Return the (x, y) coordinate for the center point of the cell that contains the specified text.  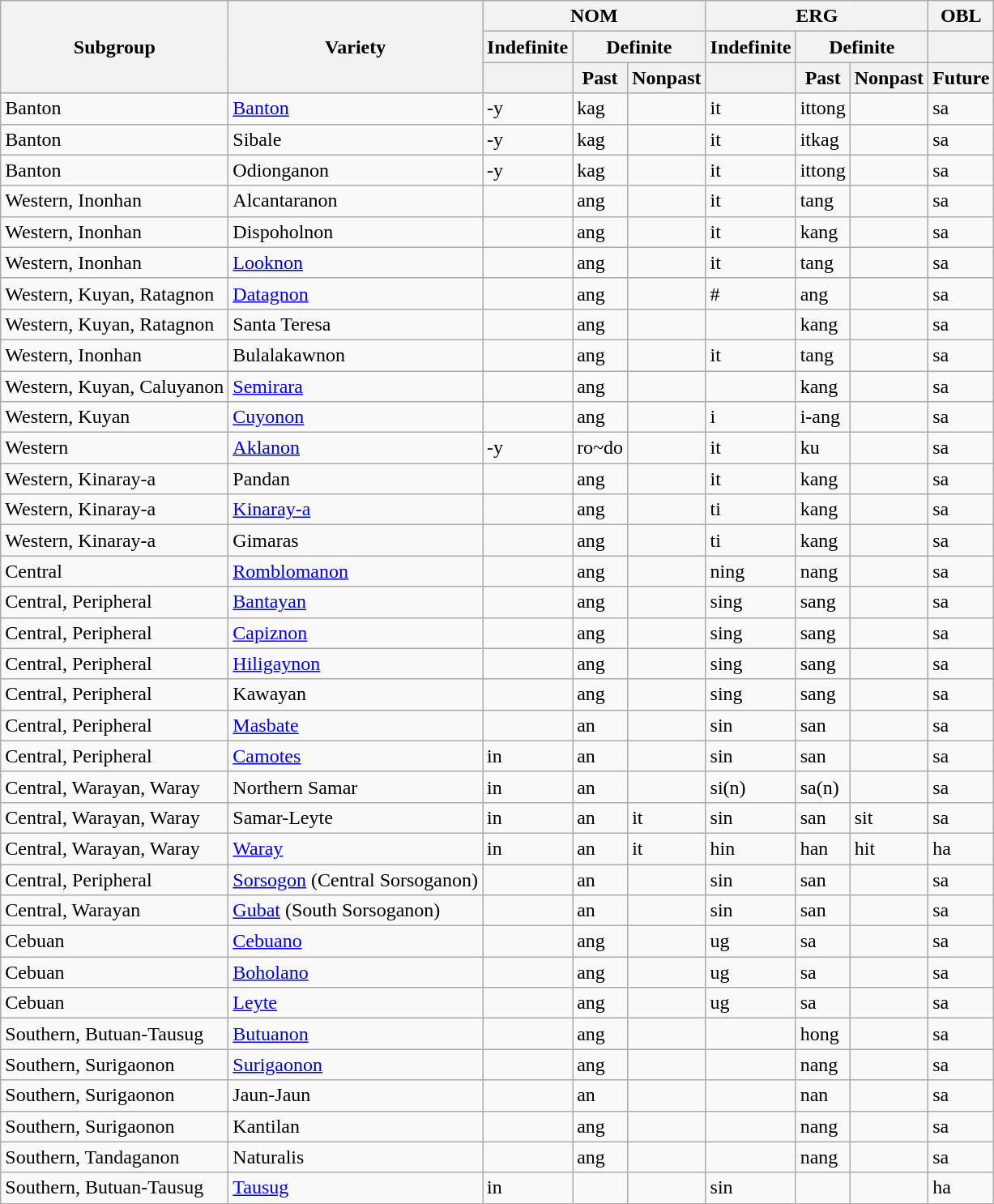
Gimaras (356, 540)
Sibale (356, 139)
Sorsogon (Central Sorsoganon) (356, 879)
Hiligaynon (356, 664)
sit (889, 818)
Naturalis (356, 1157)
han (823, 848)
Bulalakawnon (356, 355)
Tausug (356, 1188)
Jaun-Jaun (356, 1095)
Western (115, 448)
Boholano (356, 972)
si(n) (750, 787)
itkag (823, 139)
Northern Samar (356, 787)
i (750, 417)
Central, Warayan (115, 911)
Datagnon (356, 293)
# (750, 293)
Bantayan (356, 602)
Santa Teresa (356, 324)
Leyte (356, 1003)
Western, Kuyan (115, 417)
NOM (595, 16)
Southern, Tandaganon (115, 1157)
ro~do (600, 448)
Variety (356, 47)
sa(n) (823, 787)
nan (823, 1095)
hit (889, 848)
Future (961, 78)
Kinaray-a (356, 510)
Kantilan (356, 1126)
OBL (961, 16)
ERG (817, 16)
Aklanon (356, 448)
Looknon (356, 263)
Cuyonon (356, 417)
hin (750, 848)
ku (823, 448)
Central (115, 571)
Dispoholnon (356, 232)
Pandan (356, 479)
Surigaonon (356, 1065)
Subgroup (115, 47)
Cebuano (356, 941)
Gubat (South Sorsoganon) (356, 911)
ning (750, 571)
Alcantaranon (356, 201)
Capiznon (356, 633)
Camotes (356, 756)
Semirara (356, 386)
Samar-Leyte (356, 818)
Waray (356, 848)
Western, Kuyan, Caluyanon (115, 386)
Masbate (356, 725)
Butuanon (356, 1034)
Odionganon (356, 170)
Kawayan (356, 694)
i-ang (823, 417)
Romblomanon (356, 571)
hong (823, 1034)
